Provide the [x, y] coordinate of the cell's center where the given text is located.  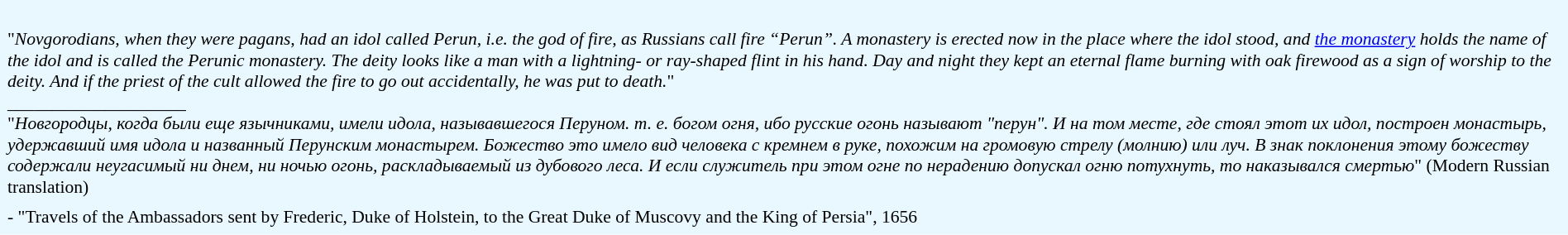
- "Travels of the Ambassadors sent by Frederic, Duke of Holstein, to the Great Duke of Muscovy and the King of Persia", 1656 [784, 217]
